For the text-containing cell, return its midpoint in (x, y) coordinate format. 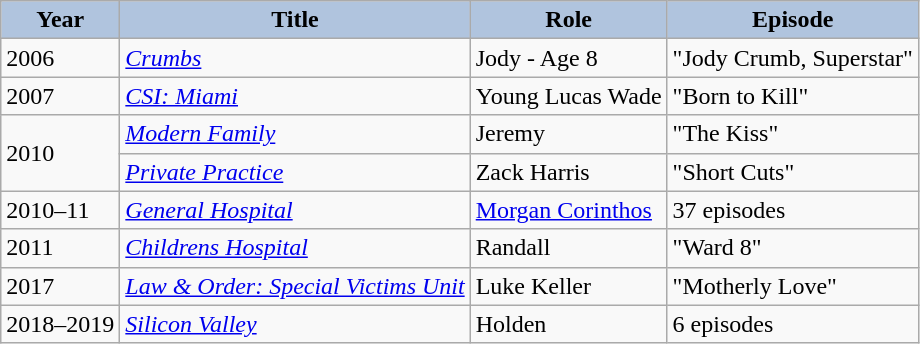
Title (295, 20)
Modern Family (295, 134)
Holden (568, 324)
"Motherly Love" (792, 286)
2010–11 (60, 210)
6 episodes (792, 324)
"Short Cuts" (792, 172)
"Ward 8" (792, 248)
Jeremy (568, 134)
37 episodes (792, 210)
2006 (60, 58)
General Hospital (295, 210)
"Jody Crumb, Superstar" (792, 58)
"The Kiss" (792, 134)
2007 (60, 96)
Crumbs (295, 58)
Silicon Valley (295, 324)
2017 (60, 286)
Year (60, 20)
Randall (568, 248)
Luke Keller (568, 286)
Childrens Hospital (295, 248)
Law & Order: Special Victims Unit (295, 286)
Morgan Corinthos (568, 210)
Jody - Age 8 (568, 58)
Private Practice (295, 172)
2010 (60, 153)
Episode (792, 20)
CSI: Miami (295, 96)
Young Lucas Wade (568, 96)
"Born to Kill" (792, 96)
Zack Harris (568, 172)
Role (568, 20)
2018–2019 (60, 324)
2011 (60, 248)
